Find where the given text appears and provide that cell's center as [X, Y] coordinate. 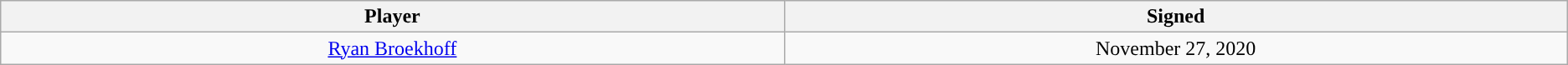
Player [392, 17]
Ryan Broekhoff [392, 48]
November 27, 2020 [1176, 48]
Signed [1176, 17]
